Search for the cell housing the specified text and yield its (X, Y) center coordinate. 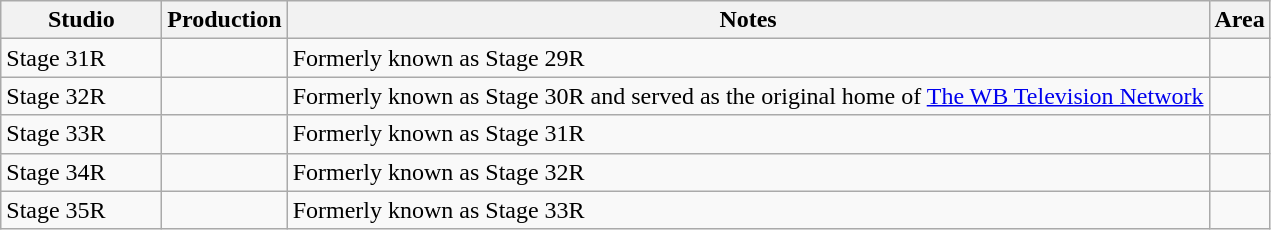
Formerly known as Stage 29R (748, 58)
Stage 34R (82, 172)
Formerly known as Stage 31R (748, 134)
Formerly known as Stage 33R (748, 210)
Production (224, 20)
Stage 33R (82, 134)
Area (1240, 20)
Formerly known as Stage 30R and served as the original home of The WB Television Network (748, 96)
Studio (82, 20)
Stage 32R (82, 96)
Stage 31R (82, 58)
Stage 35R (82, 210)
Formerly known as Stage 32R (748, 172)
Notes (748, 20)
